Find where the given text appears and provide that cell's center as [x, y] coordinate. 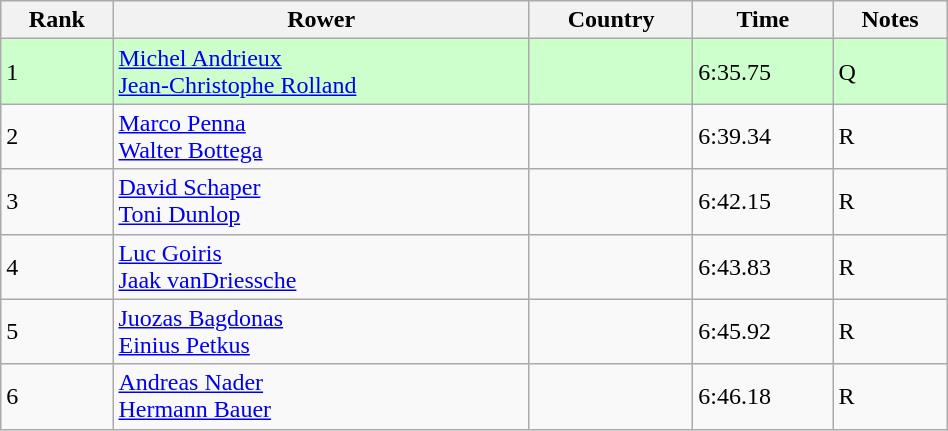
Andreas Nader Hermann Bauer [321, 396]
Q [890, 72]
Luc Goiris Jaak vanDriessche [321, 266]
6:42.15 [763, 202]
3 [57, 202]
6:46.18 [763, 396]
Marco PennaWalter Bottega [321, 136]
Michel AndrieuxJean-Christophe Rolland [321, 72]
Time [763, 20]
Notes [890, 20]
Rank [57, 20]
4 [57, 266]
6 [57, 396]
6:39.34 [763, 136]
6:43.83 [763, 266]
Country [610, 20]
5 [57, 332]
Rower [321, 20]
6:35.75 [763, 72]
Juozas Bagdonas Einius Petkus [321, 332]
6:45.92 [763, 332]
David SchaperToni Dunlop [321, 202]
2 [57, 136]
1 [57, 72]
